Determine the (x, y) coordinate at the center of the cell enclosing the given text.  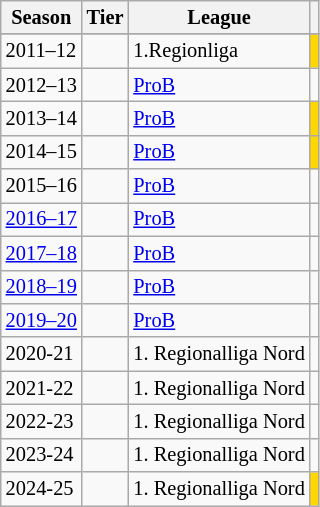
2013–14 (42, 118)
Tier (106, 17)
2022-23 (42, 421)
1.Regionliga (218, 51)
2015–16 (42, 186)
2011–12 (42, 51)
2014–15 (42, 152)
2023-24 (42, 455)
2019–20 (42, 320)
2012–13 (42, 85)
2020-21 (42, 354)
2017–18 (42, 253)
2016–17 (42, 219)
Season (42, 17)
2018–19 (42, 287)
League (218, 17)
2024-25 (42, 489)
2021-22 (42, 388)
